Identify which cell holds the provided text, then report its [x, y] central coordinate. 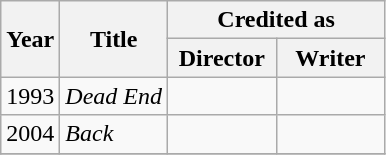
Writer [330, 58]
Director [222, 58]
Year [30, 39]
Dead End [114, 96]
Title [114, 39]
Credited as [276, 20]
Back [114, 134]
1993 [30, 96]
2004 [30, 134]
